From the cell containing the given text, extract its center point as [X, Y] coordinate. 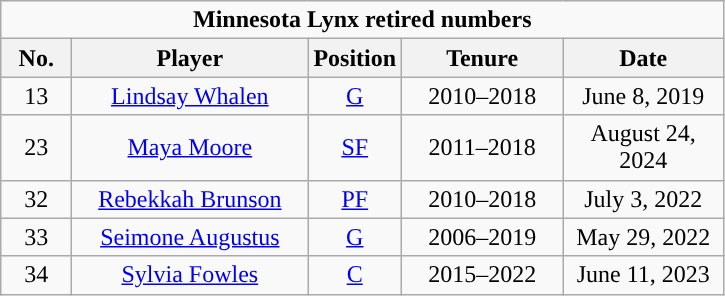
June 8, 2019 [644, 96]
SF [355, 148]
Sylvia Fowles [190, 275]
2006–2019 [482, 237]
June 11, 2023 [644, 275]
13 [36, 96]
Maya Moore [190, 148]
Position [355, 58]
2015–2022 [482, 275]
34 [36, 275]
Rebekkah Brunson [190, 199]
Player [190, 58]
C [355, 275]
PF [355, 199]
32 [36, 199]
2011–2018 [482, 148]
May 29, 2022 [644, 237]
Minnesota Lynx retired numbers [362, 20]
Date [644, 58]
No. [36, 58]
Seimone Augustus [190, 237]
July 3, 2022 [644, 199]
Lindsay Whalen [190, 96]
33 [36, 237]
August 24, 2024 [644, 148]
23 [36, 148]
Tenure [482, 58]
